Capture the cell that displays the provided text and extract its (X, Y) central coordinate. 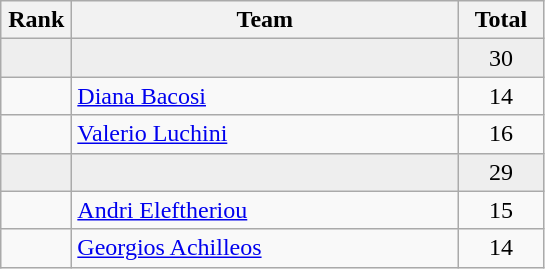
30 (501, 58)
Valerio Luchini (265, 134)
29 (501, 172)
Team (265, 20)
Andri Eleftheriou (265, 210)
15 (501, 210)
Rank (36, 20)
Total (501, 20)
Georgios Achilleos (265, 248)
Diana Bacosi (265, 96)
16 (501, 134)
